Search for the cell housing the specified text and yield its (x, y) center coordinate. 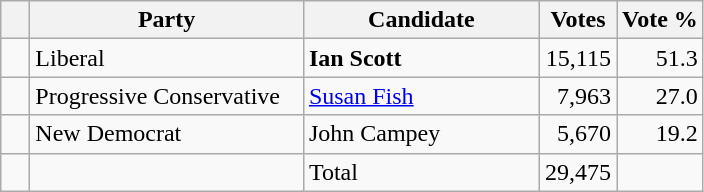
27.0 (660, 96)
7,963 (578, 96)
Candidate (421, 20)
Susan Fish (421, 96)
Progressive Conservative (167, 96)
Vote % (660, 20)
19.2 (660, 134)
Ian Scott (421, 58)
Votes (578, 20)
15,115 (578, 58)
29,475 (578, 172)
51.3 (660, 58)
John Campey (421, 134)
Total (421, 172)
New Democrat (167, 134)
Liberal (167, 58)
5,670 (578, 134)
Party (167, 20)
